Extract the (x, y) coordinate from the center of the cell holding the provided text.  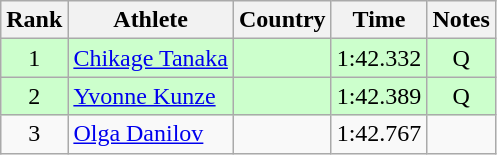
1:42.767 (379, 134)
2 (34, 96)
Yvonne Kunze (151, 96)
Country (282, 20)
Chikage Tanaka (151, 58)
Rank (34, 20)
Olga Danilov (151, 134)
1:42.332 (379, 58)
3 (34, 134)
1 (34, 58)
Time (379, 20)
Athlete (151, 20)
1:42.389 (379, 96)
Notes (461, 20)
